Capture the cell that displays the provided text and extract its (X, Y) central coordinate. 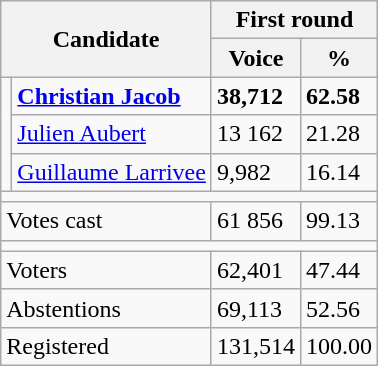
Guillaume Larrivee (112, 172)
13 162 (256, 134)
52.56 (340, 308)
99.13 (340, 221)
First round (294, 20)
131,514 (256, 346)
47.44 (340, 270)
61 856 (256, 221)
62.58 (340, 96)
Christian Jacob (112, 96)
Registered (106, 346)
Voters (106, 270)
Candidate (106, 39)
% (340, 58)
Abstentions (106, 308)
16.14 (340, 172)
9,982 (256, 172)
100.00 (340, 346)
Voice (256, 58)
Votes cast (106, 221)
38,712 (256, 96)
21.28 (340, 134)
62,401 (256, 270)
69,113 (256, 308)
Julien Aubert (112, 134)
